Scan for the cell matching the given text and deliver its [X, Y] coordinate at center. 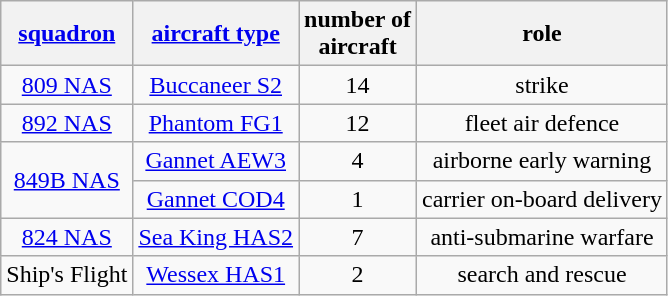
7 [358, 237]
role [542, 34]
Phantom FG1 [216, 123]
4 [358, 161]
849B NAS [67, 180]
1 [358, 199]
strike [542, 85]
14 [358, 85]
Wessex HAS1 [216, 275]
airborne early warning [542, 161]
squadron [67, 34]
12 [358, 123]
Gannet COD4 [216, 199]
809 NAS [67, 85]
search and rescue [542, 275]
Buccaneer S2 [216, 85]
aircraft type [216, 34]
892 NAS [67, 123]
carrier on-board delivery [542, 199]
824 NAS [67, 237]
Ship's Flight [67, 275]
Gannet AEW3 [216, 161]
fleet air defence [542, 123]
number ofaircraft [358, 34]
Sea King HAS2 [216, 237]
2 [358, 275]
anti-submarine warfare [542, 237]
